Return the [x, y] coordinate for the center point of the cell that contains the specified text.  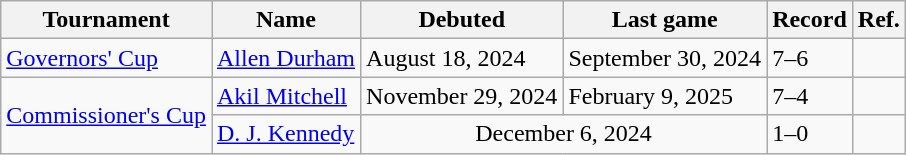
November 29, 2024 [462, 96]
Governors' Cup [106, 58]
Debuted [462, 20]
Record [810, 20]
August 18, 2024 [462, 58]
7–4 [810, 96]
Allen Durham [286, 58]
Commissioner's Cup [106, 115]
1–0 [810, 134]
Last game [665, 20]
D. J. Kennedy [286, 134]
7–6 [810, 58]
September 30, 2024 [665, 58]
February 9, 2025 [665, 96]
Ref. [878, 20]
Tournament [106, 20]
Akil Mitchell [286, 96]
Name [286, 20]
December 6, 2024 [564, 134]
